Pinpoint the cell where the given text exists, returning its [X, Y] midpoint coordinate. 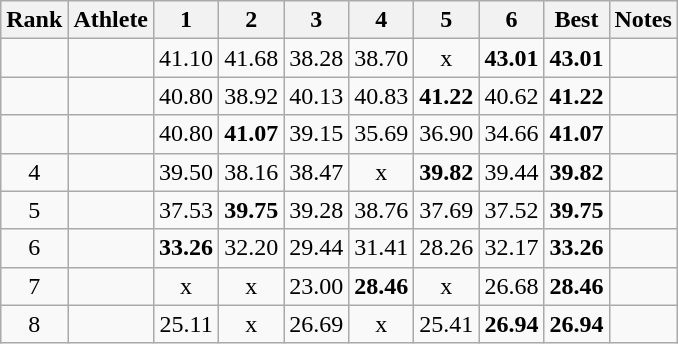
38.92 [252, 96]
38.28 [316, 58]
8 [34, 324]
37.52 [512, 210]
36.90 [446, 134]
34.66 [512, 134]
40.13 [316, 96]
Athlete [111, 20]
Notes [643, 20]
28.26 [446, 248]
23.00 [316, 286]
32.20 [252, 248]
38.76 [382, 210]
Best [576, 20]
29.44 [316, 248]
26.69 [316, 324]
38.16 [252, 172]
41.68 [252, 58]
39.50 [186, 172]
37.69 [446, 210]
37.53 [186, 210]
25.11 [186, 324]
38.47 [316, 172]
7 [34, 286]
40.83 [382, 96]
2 [252, 20]
3 [316, 20]
25.41 [446, 324]
31.41 [382, 248]
39.15 [316, 134]
Rank [34, 20]
38.70 [382, 58]
1 [186, 20]
41.10 [186, 58]
26.68 [512, 286]
32.17 [512, 248]
40.62 [512, 96]
39.44 [512, 172]
39.28 [316, 210]
35.69 [382, 134]
